Detect which cell encompasses the target text, then output its [X, Y] center coordinate. 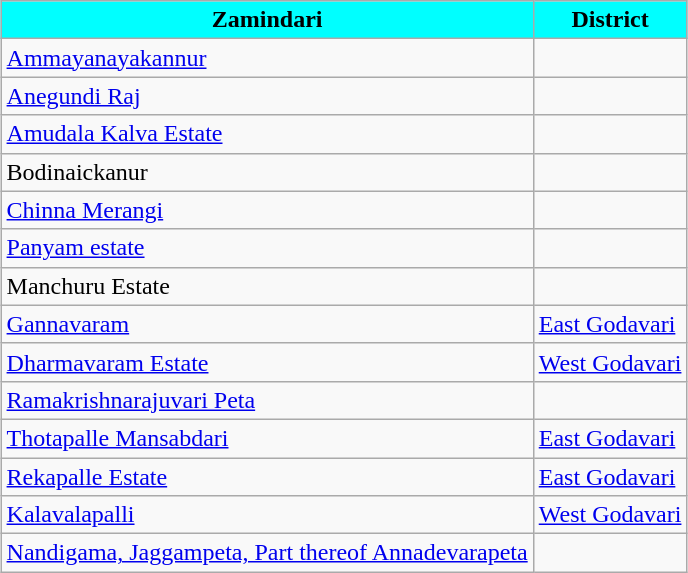
Chinna Merangi [267, 210]
Manchuru Estate [267, 286]
Gannavaram [267, 324]
Thotapalle Mansabdari [267, 438]
Ramakrishnarajuvari Peta [267, 400]
Zamindari [267, 20]
Amudala Kalva Estate [267, 134]
Bodinaickanur [267, 172]
Ammayanayakannur [267, 58]
Kalavalapalli [267, 515]
Panyam estate [267, 248]
Dharmavaram Estate [267, 362]
Nandigama, Jaggampeta, Part thereof Annadevarapeta [267, 553]
Anegundi Raj [267, 96]
District [610, 20]
Rekapalle Estate [267, 477]
